Capture the cell that displays the provided text and extract its [X, Y] central coordinate. 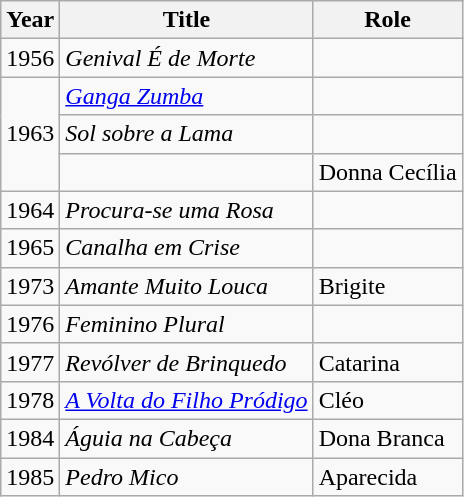
Feminino Plural [186, 324]
Genival É de Morte [186, 58]
1956 [30, 58]
Aparecida [388, 477]
Donna Cecília [388, 172]
1978 [30, 400]
Ganga Zumba [186, 96]
1964 [30, 210]
Pedro Mico [186, 477]
1985 [30, 477]
Canalha em Crise [186, 248]
Procura-se uma Rosa [186, 210]
Year [30, 20]
1984 [30, 438]
Role [388, 20]
Brigite [388, 286]
1963 [30, 134]
1965 [30, 248]
Cléo [388, 400]
1973 [30, 286]
1976 [30, 324]
A Volta do Filho Pródigo [186, 400]
Amante Muito Louca [186, 286]
Dona Branca [388, 438]
Catarina [388, 362]
1977 [30, 362]
Revólver de Brinquedo [186, 362]
Title [186, 20]
Sol sobre a Lama [186, 134]
Águia na Cabeça [186, 438]
